Capture the cell that displays the provided text and extract its (x, y) central coordinate. 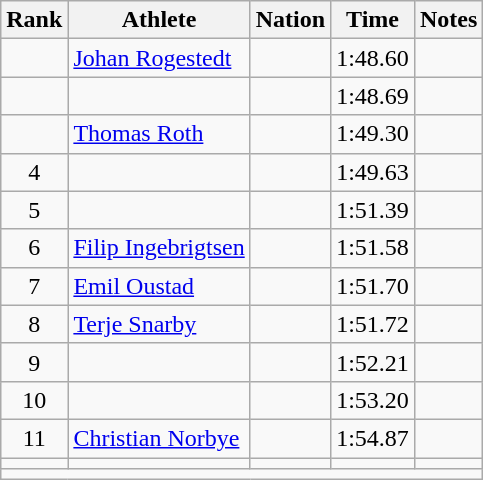
11 (34, 438)
Nation (290, 20)
Terje Snarby (159, 324)
1:54.87 (373, 438)
5 (34, 210)
6 (34, 248)
Time (373, 20)
1:48.60 (373, 58)
Christian Norbye (159, 438)
1:51.39 (373, 210)
1:49.63 (373, 172)
1:52.21 (373, 362)
9 (34, 362)
1:49.30 (373, 134)
1:51.72 (373, 324)
Emil Oustad (159, 286)
Filip Ingebrigtsen (159, 248)
Thomas Roth (159, 134)
Johan Rogestedt (159, 58)
Notes (448, 20)
1:51.70 (373, 286)
1:51.58 (373, 248)
10 (34, 400)
4 (34, 172)
Rank (34, 20)
1:48.69 (373, 96)
8 (34, 324)
7 (34, 286)
Athlete (159, 20)
1:53.20 (373, 400)
